Identify which cell holds the provided text, then report its (X, Y) central coordinate. 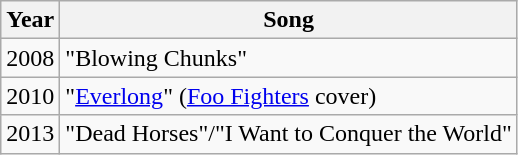
2010 (30, 96)
2013 (30, 134)
"Everlong" (Foo Fighters cover) (288, 96)
"Dead Horses"/"I Want to Conquer the World" (288, 134)
Song (288, 20)
2008 (30, 58)
Year (30, 20)
"Blowing Chunks" (288, 58)
